Provide the (x, y) coordinate of the cell's center where the given text is located.  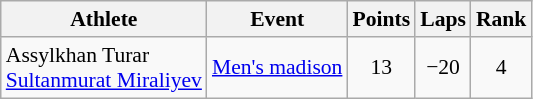
Men's madison (278, 68)
13 (381, 68)
Rank (502, 19)
Assylkhan TurarSultanmurat Miraliyev (104, 68)
Laps (443, 19)
Event (278, 19)
Points (381, 19)
4 (502, 68)
−20 (443, 68)
Athlete (104, 19)
